Output the [X, Y] coordinate of the center of the cell containing the given text.  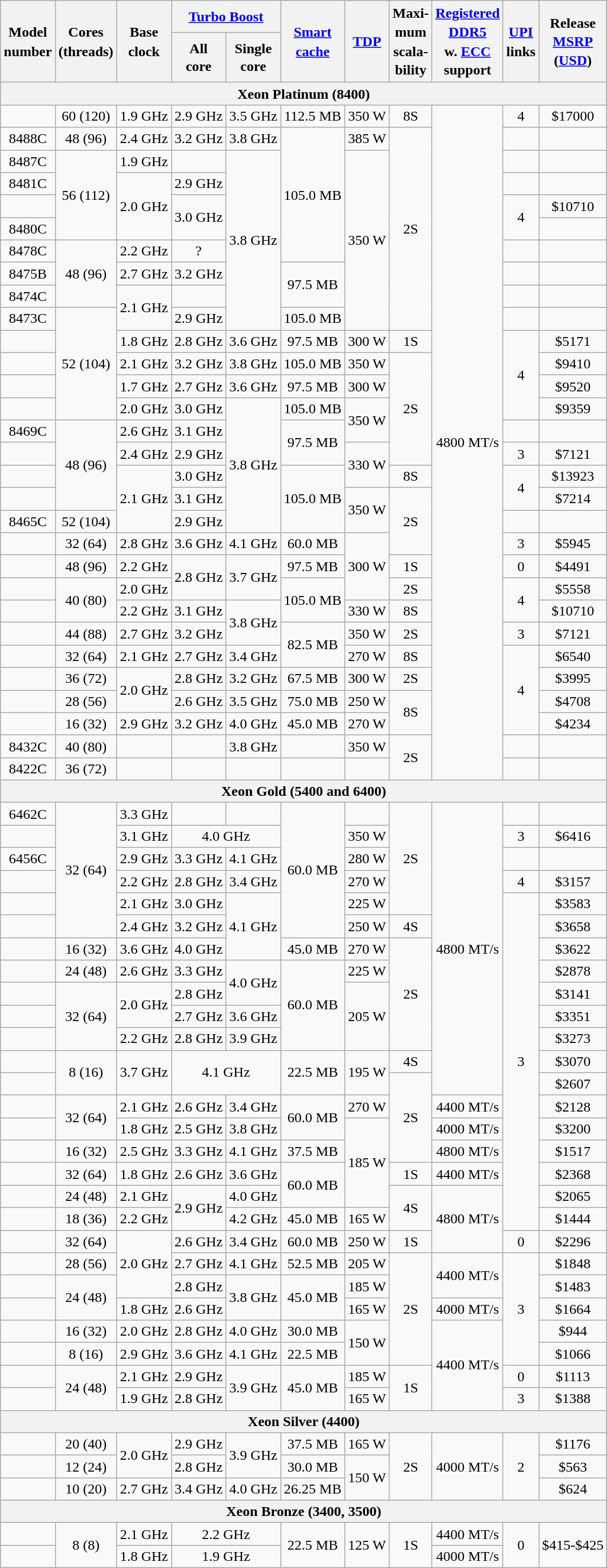
52.5 MB [312, 1264]
56 (112) [86, 195]
$6540 [573, 656]
RegisteredDDR5w. ECCsupport [467, 41]
$3351 [573, 1016]
Cores(threads) [86, 41]
8474C [28, 296]
20 (40) [86, 1444]
$17000 [573, 116]
$9520 [573, 386]
8 (8) [86, 1545]
8469C [28, 431]
$1483 [573, 1287]
$944 [573, 1331]
$2065 [573, 1196]
Smartcache [312, 41]
12 (24) [86, 1466]
$5945 [573, 544]
$2128 [573, 1106]
$7214 [573, 499]
$3658 [573, 926]
8422C [28, 769]
8480C [28, 229]
18 (36) [86, 1219]
112.5 MB [312, 116]
Singlecore [253, 57]
$4491 [573, 566]
Baseclock [144, 41]
$1444 [573, 1219]
$3141 [573, 994]
Allcore [199, 57]
$1388 [573, 1399]
6462C [28, 814]
$1664 [573, 1309]
$9410 [573, 364]
Modelnumber [28, 41]
Xeon Bronze (3400, 3500) [304, 1511]
8481C [28, 184]
8478C [28, 251]
$2878 [573, 971]
$1113 [573, 1376]
8473C [28, 319]
$415-$425 [573, 1545]
67.5 MB [312, 679]
$624 [573, 1489]
ReleaseMSRP(USD) [573, 41]
$4234 [573, 724]
$5558 [573, 589]
8432C [28, 746]
$563 [573, 1466]
2 [521, 1466]
4.2 GHz [253, 1219]
$3070 [573, 1061]
$3995 [573, 679]
8475B [28, 274]
280 W [367, 859]
6456C [28, 859]
? [199, 251]
$3157 [573, 882]
Xeon Silver (4400) [304, 1421]
$1848 [573, 1264]
$3622 [573, 949]
1.7 GHz [144, 386]
$13923 [573, 476]
$2607 [573, 1084]
385 W [367, 139]
$4708 [573, 701]
125 W [367, 1545]
44 (88) [86, 634]
8465C [28, 521]
UPIlinks [521, 41]
8487C [28, 161]
10 (20) [86, 1489]
195 W [367, 1073]
$5171 [573, 341]
$1517 [573, 1151]
Xeon Platinum (8400) [304, 93]
60 (120) [86, 116]
$6416 [573, 836]
8488C [28, 139]
$2296 [573, 1242]
$3273 [573, 1039]
$1066 [573, 1354]
$1176 [573, 1444]
75.0 MB [312, 701]
Turbo Boost [226, 17]
Maxi-mumscala-bility [411, 41]
$9359 [573, 409]
$2368 [573, 1174]
82.5 MB [312, 645]
26.25 MB [312, 1489]
Xeon Gold (5400 and 6400) [304, 791]
TDP [367, 41]
$3200 [573, 1129]
$3583 [573, 904]
